Provide the (X, Y) coordinate of the cell's center where the given text is located.  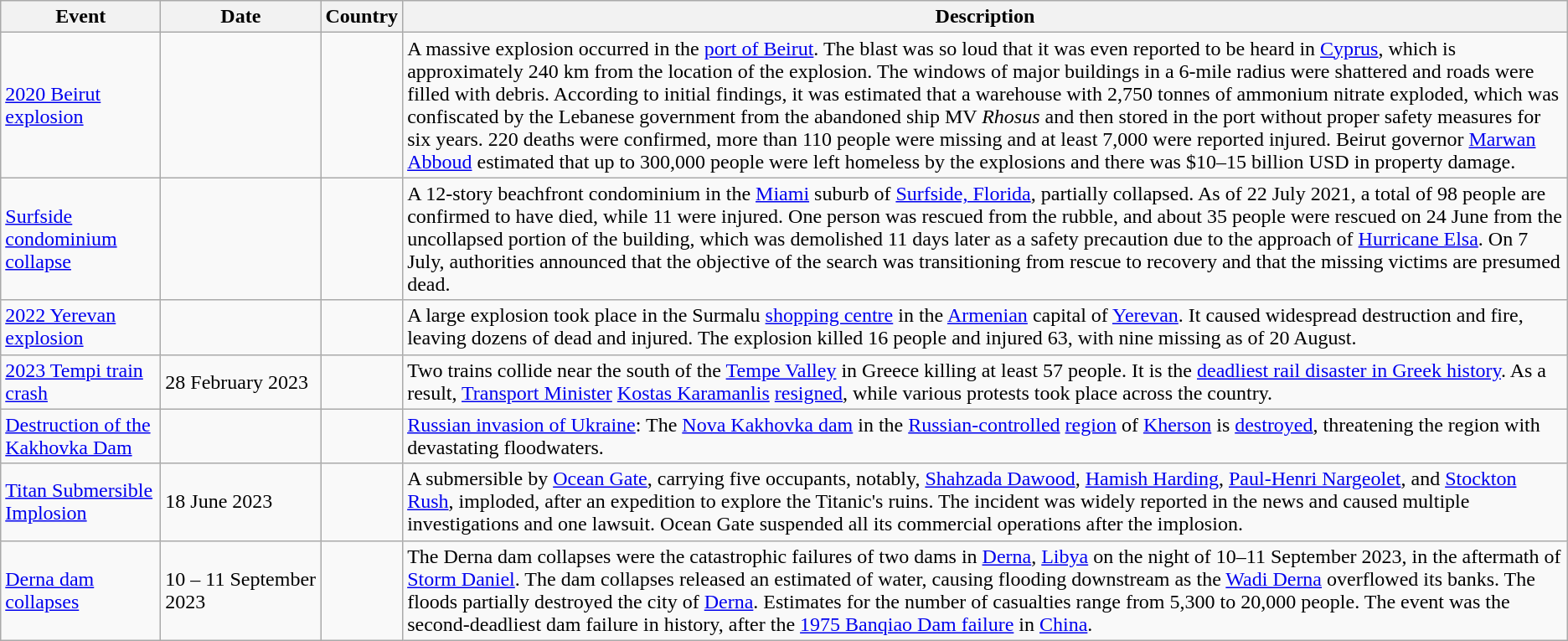
28 February 2023 (241, 382)
2020 Beirut explosion (80, 106)
Country (362, 17)
Surfside condominium collapse (80, 239)
Event (80, 17)
18 June 2023 (241, 502)
Destruction of the Kakhovka Dam (80, 436)
Description (985, 17)
Titan Submersible Implosion (80, 502)
2023 Tempi train crash (80, 382)
10 – 11 September 2023 (241, 590)
Date (241, 17)
2022 Yerevan explosion (80, 327)
Derna dam collapses (80, 590)
